Extract the (X, Y) coordinate from the center of the cell holding the provided text.  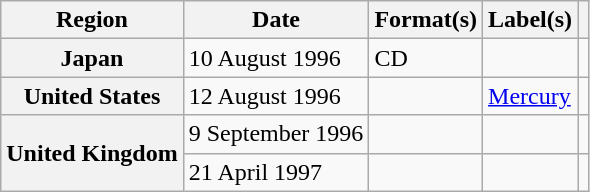
United Kingdom (92, 153)
12 August 1996 (276, 96)
Label(s) (530, 20)
21 April 1997 (276, 172)
Format(s) (426, 20)
United States (92, 96)
CD (426, 58)
10 August 1996 (276, 58)
Region (92, 20)
Date (276, 20)
Mercury (530, 96)
Japan (92, 58)
9 September 1996 (276, 134)
